For the text-containing cell, return its midpoint in [X, Y] coordinate format. 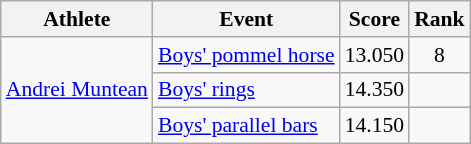
14.150 [374, 126]
Rank [440, 19]
Athlete [77, 19]
8 [440, 55]
Score [374, 19]
Event [246, 19]
14.350 [374, 90]
Boys' parallel bars [246, 126]
Boys' rings [246, 90]
Boys' pommel horse [246, 55]
13.050 [374, 55]
Andrei Muntean [77, 90]
